Find where the given text appears and provide that cell's center as (x, y) coordinate. 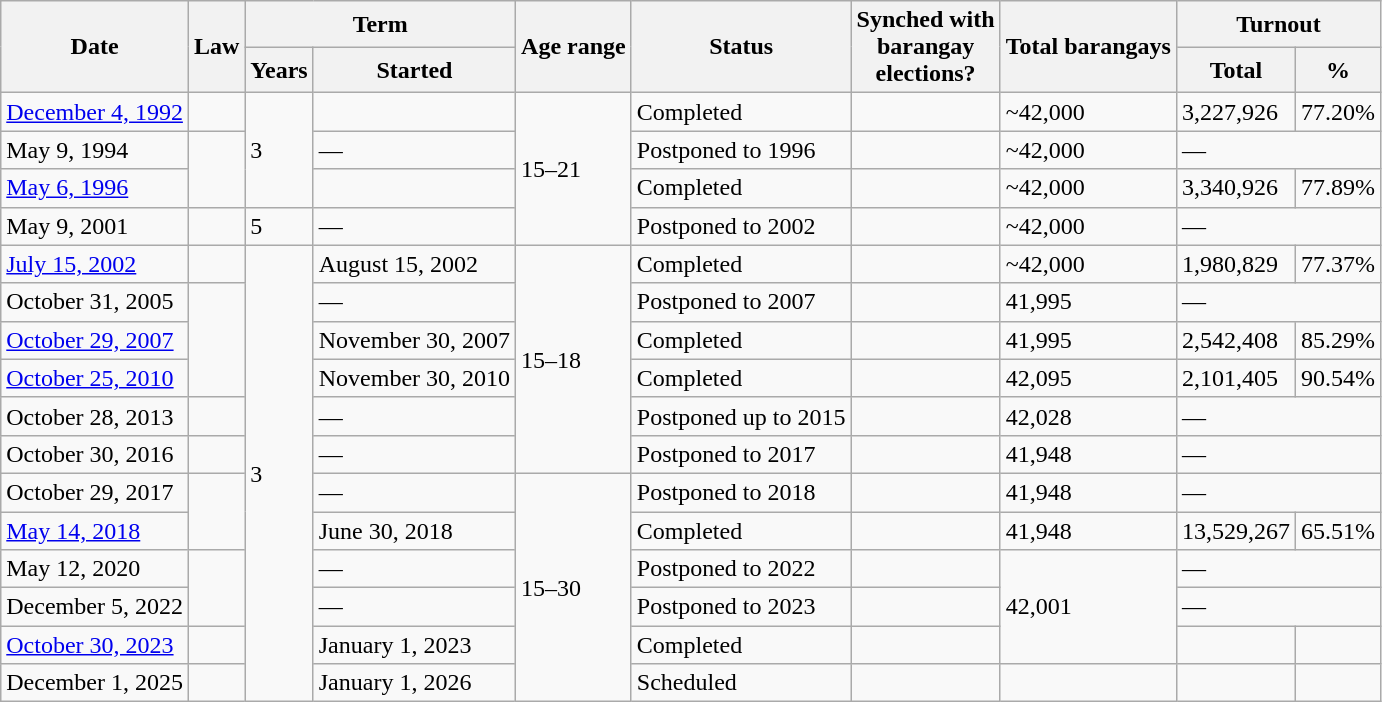
Turnout (1278, 24)
65.51% (1338, 531)
15–21 (574, 169)
January 1, 2026 (414, 683)
May 6, 1996 (95, 188)
Postponed to 1996 (741, 150)
5 (279, 226)
15–30 (574, 587)
3,227,926 (1236, 112)
October 29, 2017 (95, 492)
42,095 (1088, 378)
Total barangays (1088, 47)
Postponed to 2022 (741, 569)
October 29, 2007 (95, 340)
October 28, 2013 (95, 416)
Postponed to 2018 (741, 492)
77.20% (1338, 112)
October 31, 2005 (95, 302)
3,340,926 (1236, 188)
May 12, 2020 (95, 569)
January 1, 2023 (414, 645)
Scheduled (741, 683)
Status (741, 47)
90.54% (1338, 378)
December 1, 2025 (95, 683)
Postponed to 2023 (741, 607)
2,101,405 (1236, 378)
May 9, 2001 (95, 226)
Years (279, 70)
November 30, 2007 (414, 340)
Term (380, 24)
October 25, 2010 (95, 378)
Age range (574, 47)
Date (95, 47)
% (1338, 70)
November 30, 2010 (414, 378)
May 9, 1994 (95, 150)
Postponed to 2002 (741, 226)
August 15, 2002 (414, 264)
Postponed to 2017 (741, 454)
July 15, 2002 (95, 264)
77.37% (1338, 264)
December 5, 2022 (95, 607)
Postponed up to 2015 (741, 416)
Started (414, 70)
85.29% (1338, 340)
Postponed to 2007 (741, 302)
Total (1236, 70)
13,529,267 (1236, 531)
Synched withbarangayelections? (926, 47)
42,001 (1088, 607)
June 30, 2018 (414, 531)
October 30, 2023 (95, 645)
May 14, 2018 (95, 531)
December 4, 1992 (95, 112)
42,028 (1088, 416)
1,980,829 (1236, 264)
October 30, 2016 (95, 454)
77.89% (1338, 188)
2,542,408 (1236, 340)
Law (216, 47)
15–18 (574, 359)
